Extract the [X, Y] coordinate from the center of the cell holding the provided text.  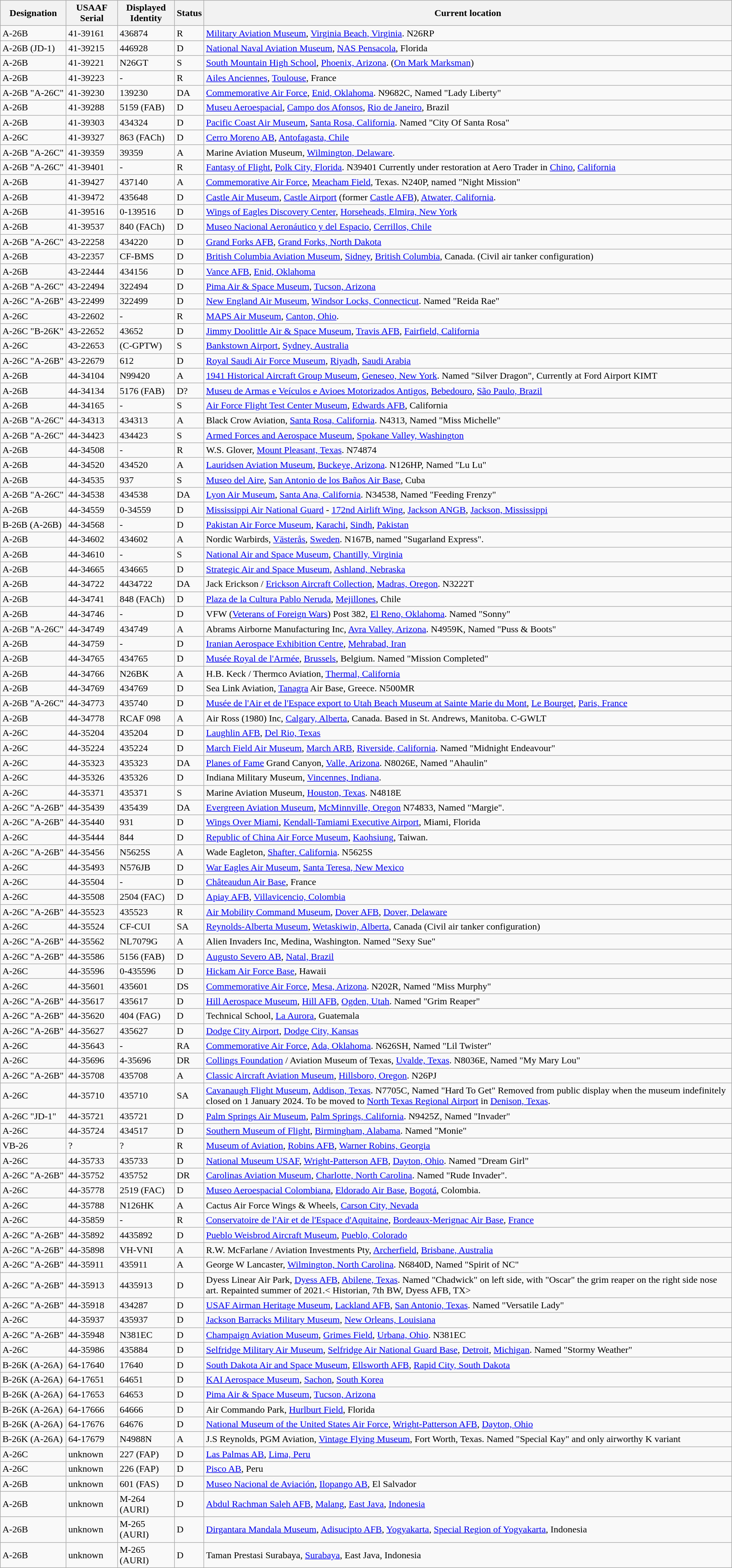
44-35911 [91, 1265]
44-34134 [91, 390]
44-35986 [91, 1350]
Jack Erickson / Erickson Aircraft Collection, Madras, Oregon. N3222T [468, 584]
Plaza de la Cultura Pablo Neruda, Mejillones, Chile [468, 599]
41-39516 [91, 212]
44-35696 [91, 1061]
848 (FACh) [146, 599]
N126HK [146, 1205]
437140 [146, 182]
44-34722 [91, 584]
44-34559 [91, 510]
44-35523 [91, 912]
Royal Saudi Air Force Museum, Riyadh, Saudi Arabia [468, 361]
Dodge City Airport, Dodge City, Kansas [468, 1031]
Castle Air Museum, Castle Airport (former Castle AFB), Atwater, California. [468, 197]
National Air and Space Museum, Chantilly, Virginia [468, 554]
44-35913 [91, 1285]
March Field Air Museum, March ARB, Riverside, California. Named "Midnight Endeavour" [468, 748]
44-35724 [91, 1131]
South Dakota Air and Space Museum, Ellsworth AFB, Rapid City, South Dakota [468, 1365]
5176 (FAB) [146, 390]
41-39401 [91, 167]
A-26B (JD-1) [34, 48]
44-34769 [91, 689]
Wings of Eagles Discovery Center, Horseheads, Elmira, New York [468, 212]
64-17651 [91, 1379]
44-34759 [91, 644]
434520 [146, 465]
44-35524 [91, 927]
Apiay AFB, Villavicencio, Colombia [468, 897]
0-34559 [146, 510]
Current location [468, 13]
434324 [146, 122]
446928 [146, 48]
43-22499 [91, 301]
44-34423 [91, 435]
434602 [146, 539]
44-35948 [91, 1335]
Museo Aeroespacial Colombiana, Eldorado Air Base, Bogotá, Colombia. [468, 1190]
601 (FAS) [146, 1484]
Vance AFB, Enid, Oklahoma [468, 272]
44-35788 [91, 1205]
435323 [146, 763]
0-139516 [146, 212]
M-264 (AURI) [146, 1504]
435752 [146, 1176]
Armed Forces and Aerospace Museum, Spokane Valley, Washington [468, 435]
CF-BMS [146, 257]
4-35696 [146, 1061]
MAPS Air Museum, Canton, Ohio. [468, 316]
44-35859 [91, 1220]
863 (FACh) [146, 137]
British Columbia Aviation Museum, Sidney, British Columbia, Canada. (Civil air tanker configuration) [468, 257]
64-17676 [91, 1424]
434538 [146, 495]
41-39472 [91, 197]
404 (FAG) [146, 1016]
Las Palmas AB, Lima, Peru [468, 1454]
44-35440 [91, 822]
44-34741 [91, 599]
CF-CUI [146, 927]
VB-26 [34, 1145]
435617 [146, 1001]
Museo Nacional Aeronáutico y del Espacio, Cerrillos, Chile [468, 227]
N99420 [146, 376]
44-34313 [91, 420]
Nordic Warbirds, Västerås, Sweden. N167B, named "Sugarland Express". [468, 539]
Carolinas Aviation Museum, Charlotte, North Carolina. Named "Rude Invader". [468, 1176]
44-35778 [91, 1190]
Museum of Aviation, Robins AFB, Warner Robins, Georgia [468, 1145]
44-35721 [91, 1116]
44-35937 [91, 1320]
44-34749 [91, 629]
64-17666 [91, 1410]
KAI Aerospace Museum, Sachon, South Korea [468, 1379]
Museo del Aire, San Antonio de los Baños Air Base, Cuba [468, 480]
44-35617 [91, 1001]
44-35204 [91, 733]
A-26C "B-26K" [34, 331]
Air Commando Park, Hurlburt Field, Florida [468, 1410]
Cactus Air Force Wings & Wheels, Carson City, Nevada [468, 1205]
64651 [146, 1379]
41-39427 [91, 182]
435648 [146, 197]
44-35562 [91, 942]
139230 [146, 93]
44-34765 [91, 658]
Southern Museum of Flight, Birmingham, Alabama. Named "Monie" [468, 1131]
Champaign Aviation Museum, Grimes Field, Urbana, Ohio. N381EC [468, 1335]
Pueblo Weisbrod Aircraft Museum, Pueblo, Colorado [468, 1235]
Musée Royal de l'Armée, Brussels, Belgium. Named "Mission Completed" [468, 658]
Indiana Military Museum, Vincennes, Indiana. [468, 778]
Pisco AB, Peru [468, 1469]
44-35733 [91, 1161]
434765 [146, 658]
Displayed Identity [146, 13]
937 [146, 480]
Ailes Anciennes, Toulouse, France [468, 78]
Dirgantara Mandala Museum, Adisucipto AFB, Yogyakarta, Special Region of Yogyakarta, Indonesia [468, 1530]
National Museum of the United States Air Force, Wright-Patterson AFB, Dayton, Ohio [468, 1424]
Lyon Air Museum, Santa Ana, California. N34538, Named "Feeding Frenzy" [468, 495]
VH-VNI [146, 1250]
44-35596 [91, 971]
Commemorative Air Force, Enid, Oklahoma. N9682C, Named "Lady Liberty" [468, 93]
44-34746 [91, 614]
840 (FACh) [146, 227]
4434722 [146, 584]
USAF Airman Heritage Museum, Lackland AFB, San Antonio, Texas. Named "Versatile Lady" [468, 1305]
Selfridge Military Air Museum, Selfridge Air National Guard Base, Detroit, Michigan. Named "Stormy Weather" [468, 1350]
0-435596 [146, 971]
322494 [146, 286]
435721 [146, 1116]
44-34568 [91, 525]
DS [189, 986]
44-35224 [91, 748]
Musée de l'Air et de l'Espace export to Utah Beach Museum at Sainte Marie du Mont, Le Bourget, Paris, France [468, 703]
Iranian Aerospace Exhibition Centre, Mehrabad, Iran [468, 644]
Laughlin AFB, Del Rio, Texas [468, 733]
Commemorative Air Force, Ada, Oklahoma. N626SH, Named "Lil Twister" [468, 1046]
Conservatoire de l'Air et de l'Espace d'Aquitaine, Bordeaux-Merignac Air Base, France [468, 1220]
44-35586 [91, 957]
Military Aviation Museum, Virginia Beach, Virginia. N26RP [468, 33]
41-39537 [91, 227]
44-34602 [91, 539]
D? [189, 390]
Commemorative Air Force, Mesa, Arizona. N202R, Named "Miss Murphy" [468, 986]
Commemorative Air Force, Meacham Field, Texas. N240P, named "Night Mission" [468, 182]
435733 [146, 1161]
Museo Nacional de Aviación, Ilopango AB, El Salvador [468, 1484]
Abdul Rachman Saleh AFB, Malang, East Java, Indonesia [468, 1504]
N4988N [146, 1439]
612 [146, 361]
44-35918 [91, 1305]
44-35456 [91, 852]
39359 [146, 152]
434517 [146, 1131]
64666 [146, 1410]
322499 [146, 301]
N26BK [146, 673]
Palm Springs Air Museum, Palm Springs, California. N9425Z, Named "Invader" [468, 1116]
43-22679 [91, 361]
44-35892 [91, 1235]
44-35601 [91, 986]
41-39230 [91, 93]
44-35627 [91, 1031]
44-34665 [91, 569]
44-35708 [91, 1075]
434423 [146, 435]
44-35898 [91, 1250]
435326 [146, 778]
227 (FAP) [146, 1454]
41-39327 [91, 137]
435523 [146, 912]
435911 [146, 1265]
Marine Aviation Museum, Wilmington, Delaware. [468, 152]
844 [146, 837]
44-35504 [91, 882]
44-34104 [91, 376]
Museu Aeroespacial, Campo dos Afonsos, Rio de Janeiro, Brazil [468, 108]
Air Mobility Command Museum, Dover AFB, Dover, Delaware [468, 912]
17640 [146, 1365]
N381EC [146, 1335]
Châteaudun Air Base, France [468, 882]
RA [189, 1046]
64676 [146, 1424]
1941 Historical Aircraft Group Museum, Geneseo, New York. Named "Silver Dragon", Currently at Ford Airport KIMT [468, 376]
44-35752 [91, 1176]
Wings Over Miami, Kendall-Tamiami Executive Airport, Miami, Florida [468, 822]
Black Crow Aviation, Santa Rosa, California. N4313, Named "Miss Michelle" [468, 420]
434156 [146, 272]
44-34773 [91, 703]
435439 [146, 807]
434749 [146, 629]
National Naval Aviation Museum, NAS Pensacola, Florida [468, 48]
Classic Aircraft Aviation Museum, Hillsboro, Oregon. N26PJ [468, 1075]
Alien Invaders Inc, Medina, Washington. Named "Sexy Sue" [468, 942]
435708 [146, 1075]
44-34766 [91, 673]
South Mountain High School, Phoenix, Arizona. (On Mark Marksman) [468, 63]
44-35326 [91, 778]
Jackson Barracks Military Museum, New Orleans, Louisiana [468, 1320]
RCAF 098 [146, 718]
435937 [146, 1320]
44-34778 [91, 718]
43-22258 [91, 242]
W.S. Glover, Mount Pleasant, Texas. N74874 [468, 450]
434287 [146, 1305]
435884 [146, 1350]
41-39215 [91, 48]
4435892 [146, 1235]
435224 [146, 748]
434313 [146, 420]
436874 [146, 33]
Cerro Moreno AB, Antofagasta, Chile [468, 137]
National Museum USAF, Wright-Patterson AFB, Dayton, Ohio. Named "Dream Girl" [468, 1161]
435601 [146, 986]
44-35508 [91, 897]
41-39221 [91, 63]
44-34508 [91, 450]
43-22494 [91, 286]
Fantasy of Flight, Polk City, Florida. N39401 Currently under restoration at Aero Trader in Chino, California [468, 167]
434769 [146, 689]
435371 [146, 793]
41-39288 [91, 108]
Air Ross (1980) Inc, Calgary, Alberta, Canada. Based in St. Andrews, Manitoba. C-GWLT [468, 718]
Pakistan Air Force Museum, Karachi, Sindh, Pakistan [468, 525]
41-39223 [91, 78]
931 [146, 822]
43-22357 [91, 257]
226 (FAP) [146, 1469]
Mississippi Air National Guard - 172nd Airlift Wing, Jackson ANGB, Jackson, Mississippi [468, 510]
43-22652 [91, 331]
Hickam Air Force Base, Hawaii [468, 971]
44-34538 [91, 495]
435204 [146, 733]
VFW (Veterans of Foreign Wars) Post 382, El Reno, Oklahoma. Named "Sonny" [468, 614]
41-39303 [91, 122]
41-39161 [91, 33]
Reynolds-Alberta Museum, Wetaskiwin, Alberta, Canada (Civil air tanker configuration) [468, 927]
Abrams Airborne Manufacturing Inc, Avra Valley, Arizona. N4959K, Named "Puss & Boots" [468, 629]
New England Air Museum, Windsor Locks, Connecticut. Named "Reida Rae" [468, 301]
A-26C "JD-1" [34, 1116]
44-35643 [91, 1046]
Collings Foundation / Aviation Museum of Texas, Uvalde, Texas. N8036E, Named "My Mary Lou" [468, 1061]
64-17679 [91, 1439]
N576JB [146, 867]
435740 [146, 703]
USAAF Serial [91, 13]
J.S Reynolds, PGM Aviation, Vintage Flying Museum, Fort Worth, Texas. Named "Special Kay" and only airworthy K variant [468, 1439]
B-26B (A-26B) [34, 525]
434665 [146, 569]
2519 (FAC) [146, 1190]
N5625S [146, 852]
Evergreen Aviation Museum, McMinnville, Oregon N74833, Named "Margie". [468, 807]
Lauridsen Aviation Museum, Buckeye, Arizona. N126HP, Named "Lu Lu" [468, 465]
4435913 [146, 1285]
43-22653 [91, 346]
44-35493 [91, 867]
44-35710 [91, 1095]
64-17640 [91, 1365]
Sea Link Aviation, Tanagra Air Base, Greece. N500MR [468, 689]
64-17653 [91, 1394]
434220 [146, 242]
43-22444 [91, 272]
Planes of Fame Grand Canyon, Valle, Arizona. N8026E, Named "Ahaulin" [468, 763]
Strategic Air and Space Museum, Ashland, Nebraska [468, 569]
435710 [146, 1095]
George W Lancaster, Wilmington, North Carolina. N6840D, Named "Spirit of NC" [468, 1265]
Hill Aerospace Museum, Hill AFB, Ogden, Utah. Named "Grim Reaper" [468, 1001]
43-22602 [91, 316]
5156 (FAB) [146, 957]
435627 [146, 1031]
44-35371 [91, 793]
43652 [146, 331]
Republic of China Air Force Museum, Kaohsiung, Taiwan. [468, 837]
44-35444 [91, 837]
44-34610 [91, 554]
N26GT [146, 63]
Taman Prestasi Surabaya, Surabaya, East Java, Indonesia [468, 1555]
64653 [146, 1394]
41-39359 [91, 152]
NL7079G [146, 942]
2504 (FAC) [146, 897]
Marine Aviation Museum, Houston, Texas. N4818E [468, 793]
44-35323 [91, 763]
Grand Forks AFB, Grand Forks, North Dakota [468, 242]
Status [189, 13]
Wade Eagleton, Shafter, California. N5625S [468, 852]
44-34520 [91, 465]
R.W. McFarlane / Aviation Investments Pty, Archerfield, Brisbane, Australia [468, 1250]
44-35439 [91, 807]
Bankstown Airport, Sydney, Australia [468, 346]
War Eagles Air Museum, Santa Teresa, New Mexico [468, 867]
Pacific Coast Air Museum, Santa Rosa, California. Named "City Of Santa Rosa" [468, 122]
H.B. Keck / Thermco Aviation, Thermal, California [468, 673]
Museu de Armas e Veículos e Avioes Motorizados Antigos, Bebedouro, São Paulo, Brazil [468, 390]
(C-GPTW) [146, 346]
44-35620 [91, 1016]
Designation [34, 13]
44-34535 [91, 480]
Technical School, La Aurora, Guatemala [468, 1016]
Air Force Flight Test Center Museum, Edwards AFB, California [468, 405]
5159 (FAB) [146, 108]
44-34165 [91, 405]
Jimmy Doolittle Air & Space Museum, Travis AFB, Fairfield, California [468, 331]
Augusto Severo AB, Natal, Brazil [468, 957]
